From the cell containing the given text, extract its center point as (X, Y) coordinate. 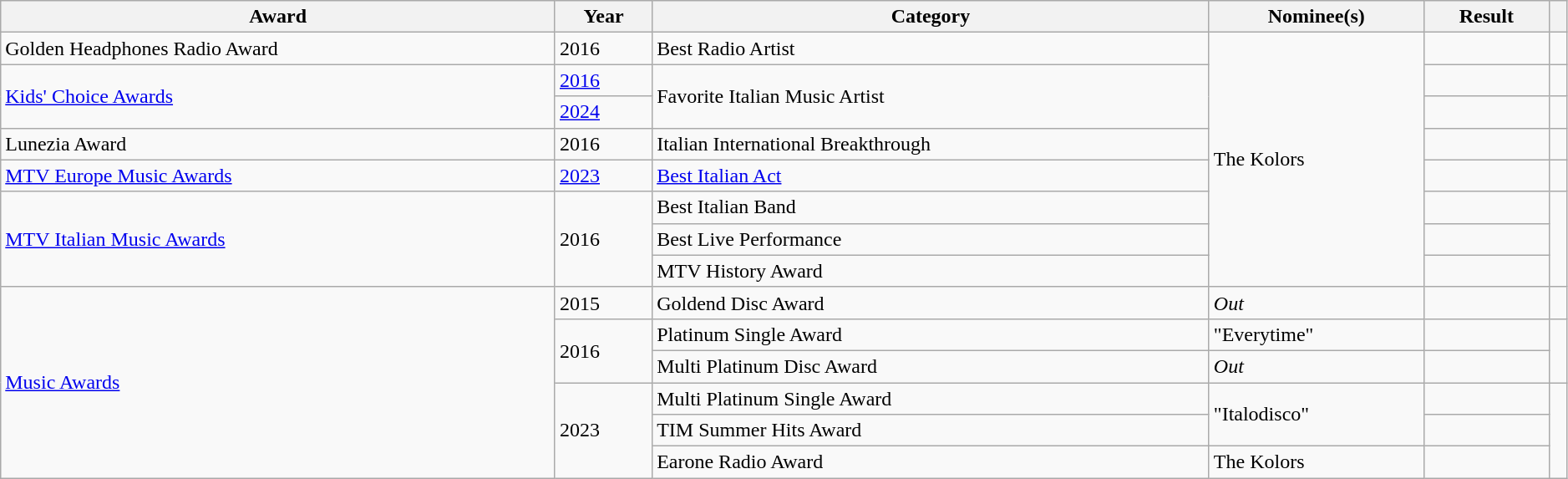
Category (931, 17)
MTV History Award (931, 271)
Earone Radio Award (931, 462)
Multi Platinum Single Award (931, 399)
"Italodisco" (1317, 415)
Italian International Breakthrough (931, 144)
MTV Europe Music Awards (278, 176)
Platinum Single Award (931, 334)
"Everytime" (1317, 334)
Goldend Disc Award (931, 303)
Best Italian Act (931, 176)
TIM Summer Hits Award (931, 431)
MTV Italian Music Awards (278, 239)
Best Italian Band (931, 207)
Kids' Choice Awards (278, 96)
Lunezia Award (278, 144)
Nominee(s) (1317, 17)
2015 (603, 303)
Music Awards (278, 382)
Favorite Italian Music Artist (931, 96)
2024 (603, 112)
Award (278, 17)
Year (603, 17)
Multi Platinum Disc Award (931, 366)
Result (1486, 17)
Best Radio Artist (931, 48)
Best Live Performance (931, 239)
Golden Headphones Radio Award (278, 48)
